Return the [x, y] coordinate for the center point of the cell that contains the specified text.  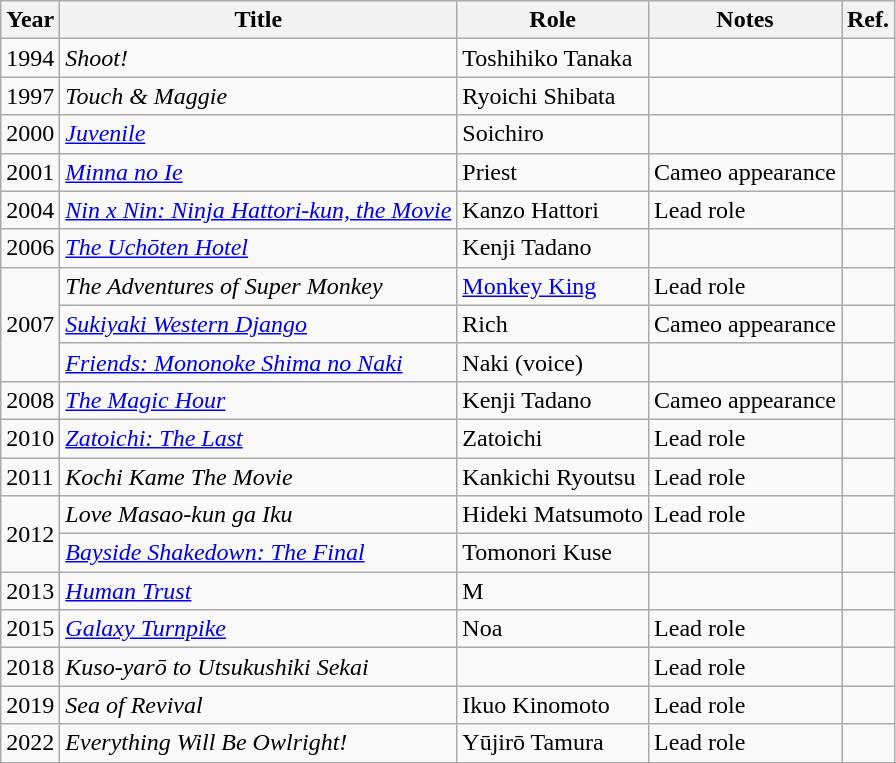
2001 [30, 172]
The Adventures of Super Monkey [258, 286]
Hideki Matsumoto [553, 515]
2013 [30, 591]
Ryoichi Shibata [553, 96]
Minna no Ie [258, 172]
2010 [30, 438]
1994 [30, 58]
Kochi Kame The Movie [258, 477]
Role [553, 20]
2018 [30, 667]
Kuso-yarō to Utsukushiki Sekai [258, 667]
Sukiyaki Western Django [258, 324]
Kanzo Hattori [553, 210]
Toshihiko Tanaka [553, 58]
2022 [30, 743]
2011 [30, 477]
Naki (voice) [553, 362]
Monkey King [553, 286]
2008 [30, 400]
Noa [553, 629]
Shoot! [258, 58]
Tomonori Kuse [553, 553]
Soichiro [553, 134]
2000 [30, 134]
Touch & Maggie [258, 96]
2015 [30, 629]
Love Masao-kun ga Iku [258, 515]
Juvenile [258, 134]
Human Trust [258, 591]
2007 [30, 324]
Year [30, 20]
Bayside Shakedown: The Final [258, 553]
2006 [30, 248]
The Magic Hour [258, 400]
The Uchōten Hotel [258, 248]
Ikuo Kinomoto [553, 705]
1997 [30, 96]
Kankichi Ryoutsu [553, 477]
Zatoichi [553, 438]
Notes [746, 20]
Galaxy Turnpike [258, 629]
2004 [30, 210]
2019 [30, 705]
Yūjirō Tamura [553, 743]
Nin x Nin: Ninja Hattori-kun, the Movie [258, 210]
Friends: Mononoke Shima no Naki [258, 362]
Title [258, 20]
Everything Will Be Owlright! [258, 743]
2012 [30, 534]
Sea of Revival [258, 705]
Zatoichi: The Last [258, 438]
M [553, 591]
Ref. [868, 20]
Rich [553, 324]
Priest [553, 172]
